From the cell containing the given text, extract its center point as (X, Y) coordinate. 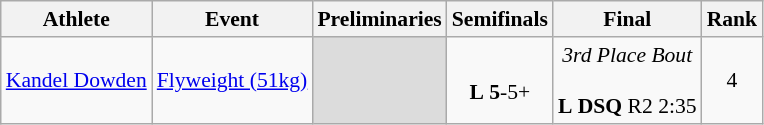
Final (628, 19)
Athlete (76, 19)
Event (232, 19)
3rd Place Bout L DSQ R2 2:35 (628, 80)
4 (732, 80)
Rank (732, 19)
Preliminaries (379, 19)
L 5-5+ (500, 80)
Kandel Dowden (76, 80)
Flyweight (51kg) (232, 80)
Semifinals (500, 19)
